For the text-containing cell, return its midpoint in [X, Y] coordinate format. 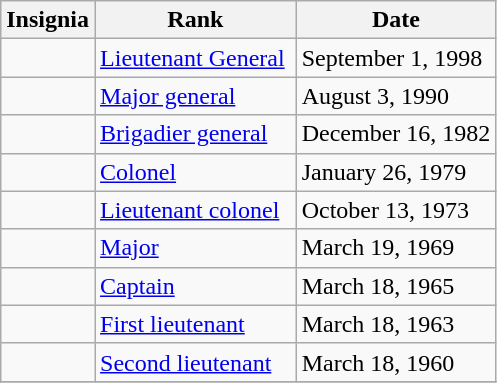
Major general [196, 96]
December 16, 1982 [396, 134]
Major [196, 248]
Rank [196, 20]
Captain [196, 286]
March 18, 1963 [396, 324]
Lieutenant General [196, 58]
March 18, 1965 [396, 286]
Date [396, 20]
First lieutenant [196, 324]
August 3, 1990 [396, 96]
Colonel [196, 172]
Brigadier general [196, 134]
March 18, 1960 [396, 362]
Second lieutenant [196, 362]
September 1, 1998 [396, 58]
January 26, 1979 [396, 172]
Lieutenant colonel [196, 210]
Insignia [48, 20]
October 13, 1973 [396, 210]
March 19, 1969 [396, 248]
